Determine the [x, y] coordinate at the center of the cell enclosing the given text.  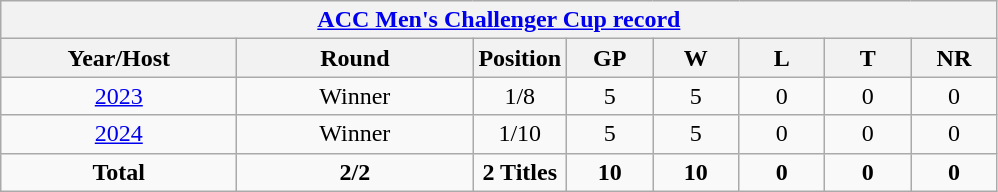
L [782, 58]
2 Titles [520, 172]
GP [610, 58]
Year/Host [119, 58]
Round [355, 58]
NR [954, 58]
1/10 [520, 134]
Total [119, 172]
ACC Men's Challenger Cup record [499, 20]
T [868, 58]
2023 [119, 96]
Position [520, 58]
2024 [119, 134]
W [696, 58]
1/8 [520, 96]
2/2 [355, 172]
